Extract the (x, y) coordinate from the center of the cell holding the provided text.  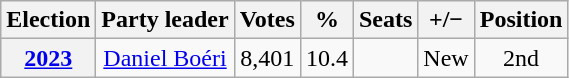
Party leader (165, 20)
Daniel Boéri (165, 58)
Election (48, 20)
+/− (446, 20)
2023 (48, 58)
2nd (521, 58)
Position (521, 20)
8,401 (267, 58)
New (446, 58)
Votes (267, 20)
Seats (385, 20)
% (326, 20)
10.4 (326, 58)
